Return the (x, y) coordinate for the center point of the cell that contains the specified text.  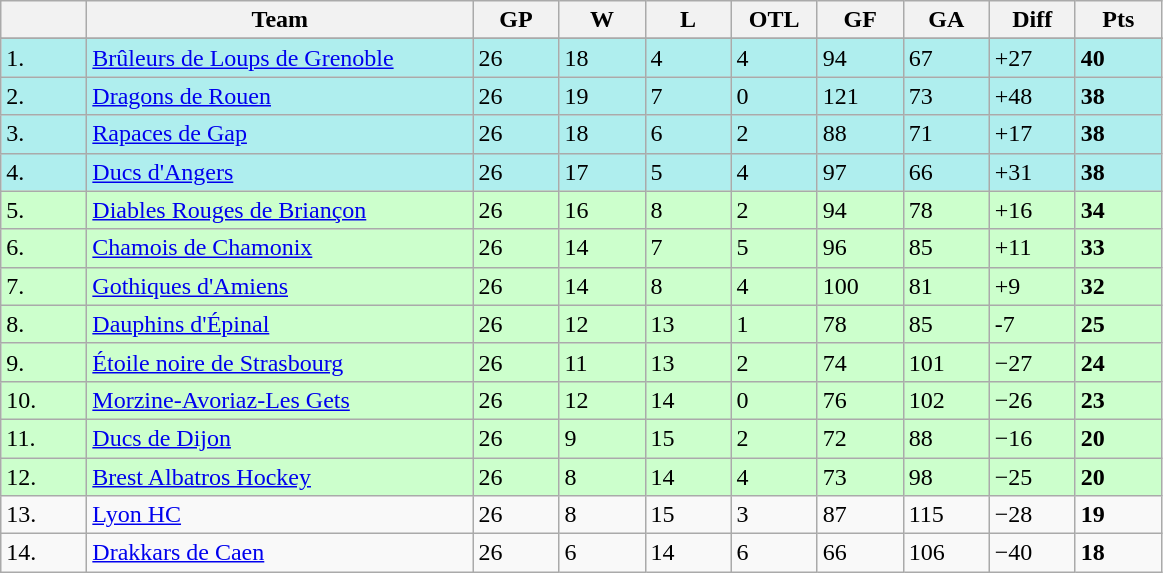
Drakkars de Caen (280, 553)
71 (946, 134)
Ducs de Dijon (280, 438)
Pts (1118, 20)
OTL (774, 20)
5. (44, 210)
Chamois de Chamonix (280, 248)
100 (860, 286)
Gothiques d'Amiens (280, 286)
72 (860, 438)
Brest Albatros Hockey (280, 477)
+27 (1032, 58)
96 (860, 248)
Ducs d'Angers (280, 172)
W (602, 20)
74 (860, 362)
33 (1118, 248)
32 (1118, 286)
16 (602, 210)
+11 (1032, 248)
GF (860, 20)
6. (44, 248)
Team (280, 20)
24 (1118, 362)
+17 (1032, 134)
L (688, 20)
GP (516, 20)
Morzine-Avoriaz-Les Gets (280, 400)
13. (44, 515)
Lyon HC (280, 515)
GA (946, 20)
87 (860, 515)
11 (602, 362)
17 (602, 172)
+9 (1032, 286)
1. (44, 58)
25 (1118, 324)
3 (774, 515)
23 (1118, 400)
115 (946, 515)
Étoile noire de Strasbourg (280, 362)
+16 (1032, 210)
8. (44, 324)
-7 (1032, 324)
76 (860, 400)
4. (44, 172)
10. (44, 400)
101 (946, 362)
2. (44, 96)
Rapaces de Gap (280, 134)
Dragons de Rouen (280, 96)
Brûleurs de Loups de Grenoble (280, 58)
34 (1118, 210)
102 (946, 400)
−28 (1032, 515)
14. (44, 553)
3. (44, 134)
−26 (1032, 400)
1 (774, 324)
Diables Rouges de Briançon (280, 210)
7. (44, 286)
+48 (1032, 96)
−40 (1032, 553)
+31 (1032, 172)
9. (44, 362)
Dauphins d'Épinal (280, 324)
121 (860, 96)
12. (44, 477)
97 (860, 172)
−27 (1032, 362)
11. (44, 438)
40 (1118, 58)
9 (602, 438)
−16 (1032, 438)
106 (946, 553)
67 (946, 58)
Diff (1032, 20)
81 (946, 286)
98 (946, 477)
−25 (1032, 477)
